Identify which cell holds the provided text, then report its [x, y] central coordinate. 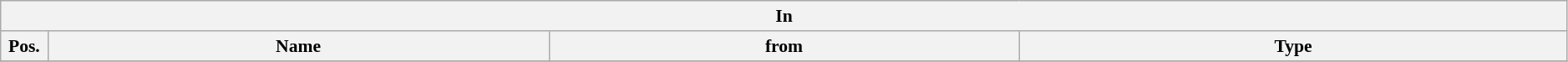
Pos. [24, 46]
In [784, 16]
Name [298, 46]
from [784, 46]
Type [1293, 46]
